For the text-containing cell, return its midpoint in [x, y] coordinate format. 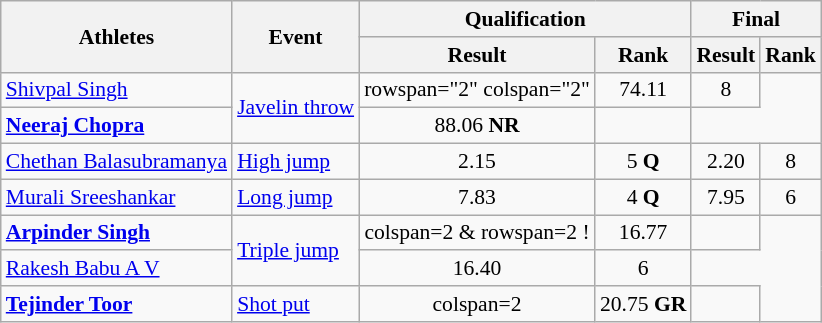
colspan=2 [477, 304]
4 Q [643, 197]
Arpinder Singh [116, 233]
Murali Sreeshankar [116, 197]
colspan=2 & rowspan=2 ! [477, 233]
5 Q [643, 162]
74.11 [643, 90]
Javelin throw [296, 108]
Chethan Balasubramanya [116, 162]
Tejinder Toor [116, 304]
Final [756, 19]
16.77 [643, 233]
2.20 [726, 162]
Neeraj Chopra [116, 126]
Rakesh Babu A V [116, 269]
rowspan="2" colspan="2" [477, 90]
Long jump [296, 197]
7.83 [477, 197]
Shivpal Singh [116, 90]
Qualification [525, 19]
7.95 [726, 197]
High jump [296, 162]
Triple jump [296, 250]
Shot put [296, 304]
Event [296, 36]
Athletes [116, 36]
20.75 GR [643, 304]
2.15 [477, 162]
16.40 [477, 269]
88.06 NR [477, 126]
